Find where the given text appears and provide that cell's center as (x, y) coordinate. 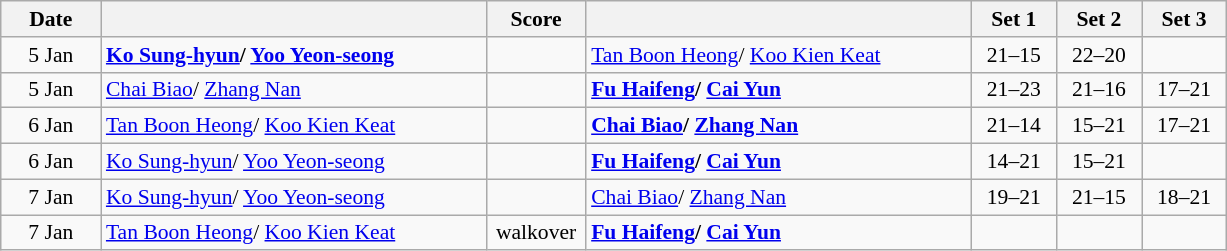
22–20 (1098, 55)
Set 1 (1014, 19)
Score (536, 19)
21–16 (1098, 90)
Set 3 (1184, 19)
19–21 (1014, 197)
21–23 (1014, 90)
walkover (536, 233)
Date (51, 19)
21–14 (1014, 126)
18–21 (1184, 197)
Set 2 (1098, 19)
14–21 (1014, 162)
